Pinpoint the cell where the given text exists, returning its (X, Y) midpoint coordinate. 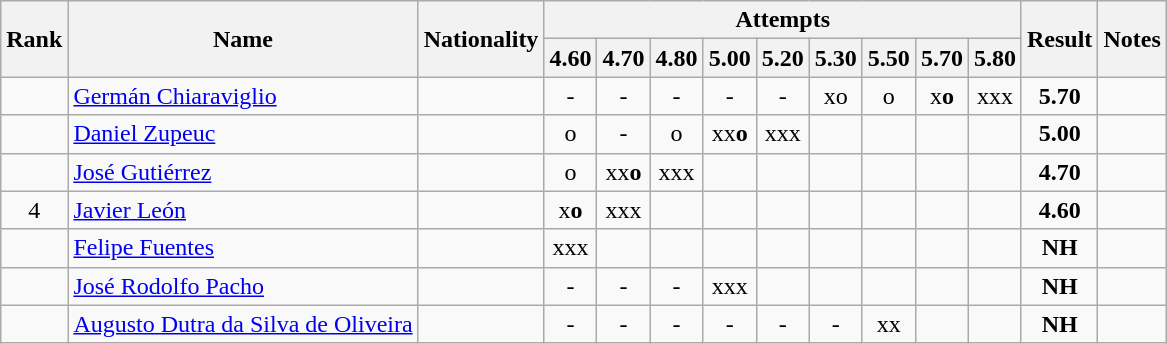
Felipe Fuentes (243, 248)
José Rodolfo Pacho (243, 286)
4 (34, 210)
Germán Chiaraviglio (243, 96)
xx (888, 324)
4.80 (676, 58)
5.30 (836, 58)
5.80 (994, 58)
Javier León (243, 210)
5.50 (888, 58)
Rank (34, 39)
Daniel Zupeuc (243, 134)
Notes (1132, 39)
Attempts (783, 20)
Name (243, 39)
Nationality (481, 39)
Result (1059, 39)
5.20 (782, 58)
Augusto Dutra da Silva de Oliveira (243, 324)
José Gutiérrez (243, 172)
